Extract the (X, Y) coordinate from the center of the cell holding the provided text.  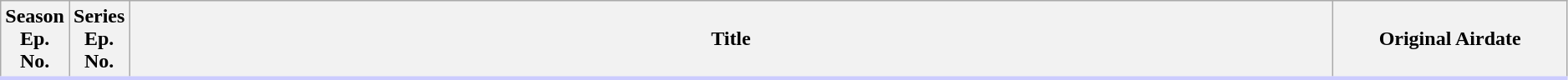
Title (731, 40)
SeriesEp. No. (99, 40)
Original Airdate (1450, 40)
SeasonEp. No. (35, 40)
